Scan for the cell matching the given text and deliver its [X, Y] coordinate at center. 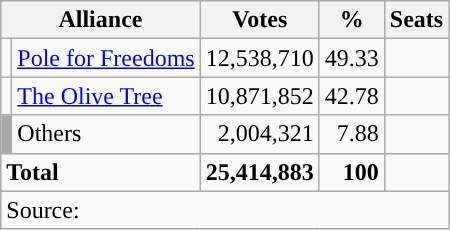
25,414,883 [260, 172]
Seats [416, 20]
7.88 [352, 134]
100 [352, 172]
Pole for Freedoms [106, 58]
% [352, 20]
The Olive Tree [106, 96]
Source: [225, 210]
10,871,852 [260, 96]
Total [100, 172]
2,004,321 [260, 134]
Others [106, 134]
12,538,710 [260, 58]
49.33 [352, 58]
Alliance [100, 20]
Votes [260, 20]
42.78 [352, 96]
